Locate the cell with the specified text and output its [X, Y] center coordinate. 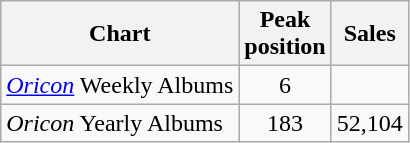
Chart [120, 34]
52,104 [370, 123]
Sales [370, 34]
Oricon Weekly Albums [120, 85]
Oricon Yearly Albums [120, 123]
Peakposition [285, 34]
6 [285, 85]
183 [285, 123]
